Locate the cell with the specified text and output its (X, Y) center coordinate. 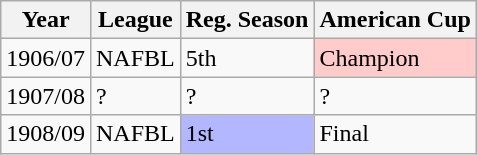
Year (46, 20)
Reg. Season (247, 20)
5th (247, 58)
1908/09 (46, 134)
1st (247, 134)
1906/07 (46, 58)
American Cup (395, 20)
League (135, 20)
Final (395, 134)
1907/08 (46, 96)
Champion (395, 58)
